Extract the [x, y] coordinate from the center of the cell holding the provided text.  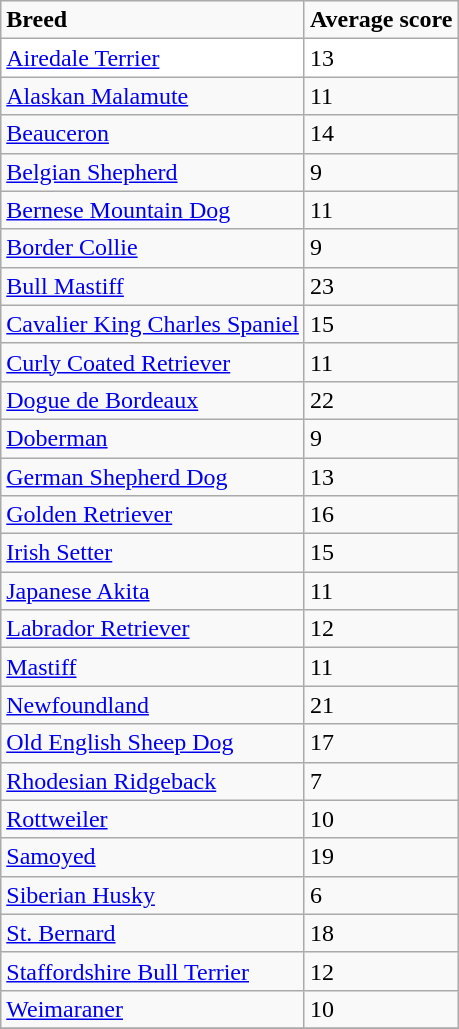
Dogue de Bordeaux [153, 400]
17 [380, 743]
Border Collie [153, 248]
Staffordshire Bull Terrier [153, 971]
23 [380, 286]
Mastiff [153, 667]
6 [380, 895]
14 [380, 134]
Cavalier King Charles Spaniel [153, 324]
Airedale Terrier [153, 58]
21 [380, 705]
Alaskan Malamute [153, 96]
Rottweiler [153, 819]
18 [380, 933]
Rhodesian Ridgeback [153, 781]
Japanese Akita [153, 591]
Irish Setter [153, 553]
Beauceron [153, 134]
Newfoundland [153, 705]
St. Bernard [153, 933]
16 [380, 515]
Weimaraner [153, 1009]
22 [380, 400]
Samoyed [153, 857]
19 [380, 857]
Labrador Retriever [153, 629]
Belgian Shepherd [153, 172]
Bull Mastiff [153, 286]
Breed [153, 20]
Average score [380, 20]
Curly Coated Retriever [153, 362]
7 [380, 781]
Golden Retriever [153, 515]
Bernese Mountain Dog [153, 210]
German Shepherd Dog [153, 477]
Siberian Husky [153, 895]
Doberman [153, 438]
Old English Sheep Dog [153, 743]
